Pinpoint the cell where the given text exists, returning its (X, Y) midpoint coordinate. 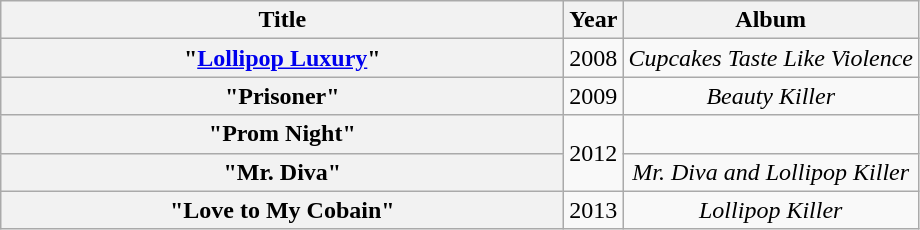
Title (282, 20)
"Prisoner" (282, 96)
"Lollipop Luxury" (282, 58)
Album (771, 20)
"Prom Night" (282, 134)
Mr. Diva and Lollipop Killer (771, 172)
Cupcakes Taste Like Violence (771, 58)
Year (594, 20)
2009 (594, 96)
2008 (594, 58)
"Love to My Cobain" (282, 210)
2013 (594, 210)
"Mr. Diva" (282, 172)
Lollipop Killer (771, 210)
Beauty Killer (771, 96)
2012 (594, 153)
